Scan for the cell matching the given text and deliver its [x, y] coordinate at center. 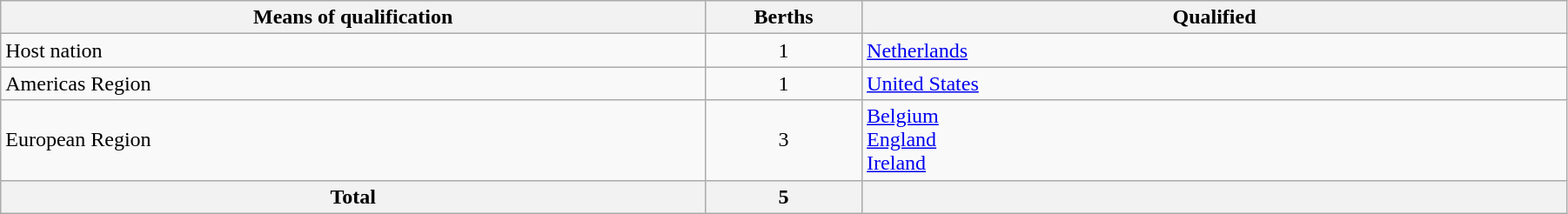
Belgium England Ireland [1215, 140]
United States [1215, 84]
Means of qualification [353, 17]
Berths [784, 17]
Total [353, 197]
5 [784, 197]
3 [784, 140]
European Region [353, 140]
Host nation [353, 50]
Americas Region [353, 84]
Qualified [1215, 17]
Netherlands [1215, 50]
